Find where the given text appears and provide that cell's center as [x, y] coordinate. 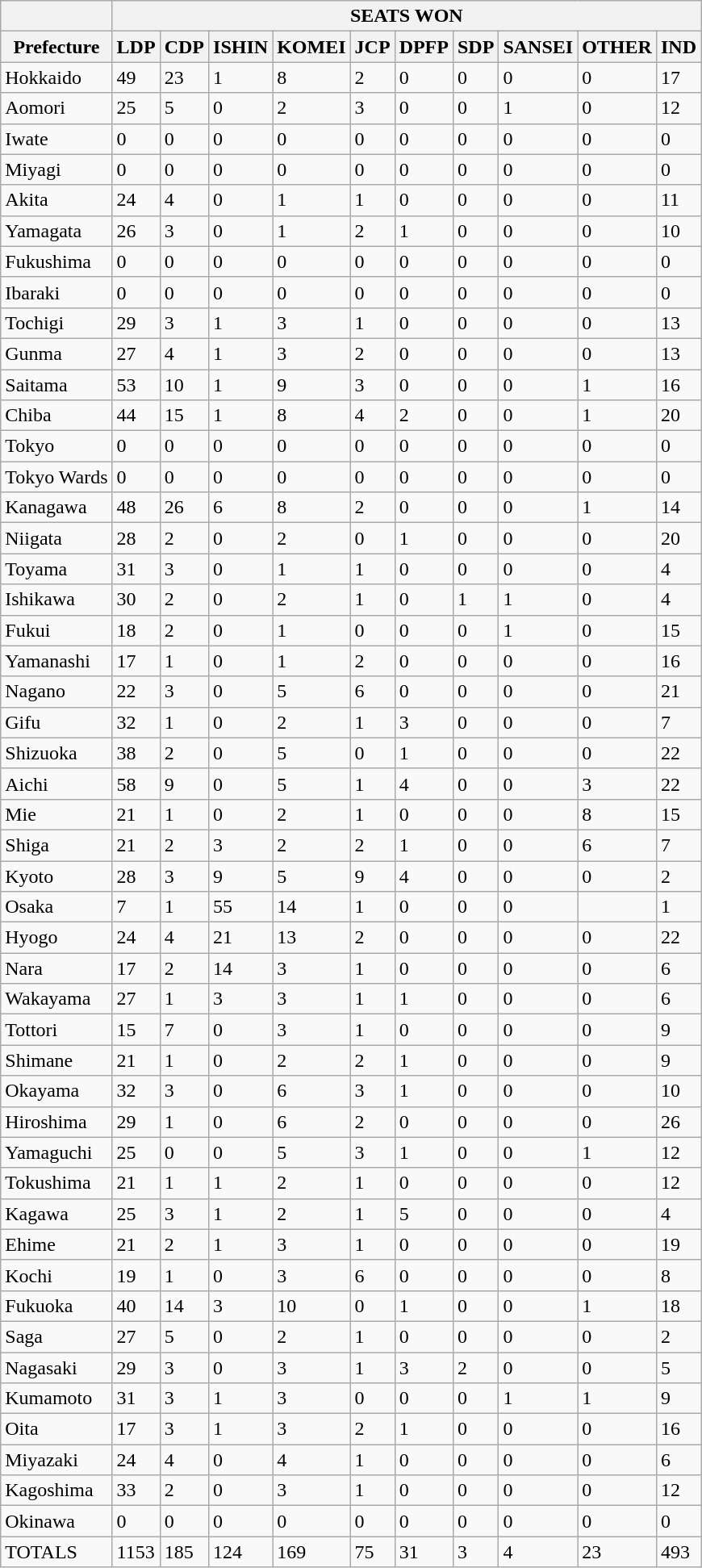
Shimane [56, 1060]
CDP [184, 47]
33 [136, 1491]
Oita [56, 1429]
Aichi [56, 784]
Kagoshima [56, 1491]
Tokyo Wards [56, 477]
Kanagawa [56, 508]
Yamaguchi [56, 1152]
Iwate [56, 139]
KOMEI [311, 47]
Gifu [56, 722]
Kumamoto [56, 1399]
169 [311, 1552]
SANSEI [538, 47]
49 [136, 77]
Fukui [56, 630]
TOTALS [56, 1552]
Yamanashi [56, 661]
58 [136, 784]
75 [373, 1552]
Shiga [56, 845]
Kyoto [56, 876]
JCP [373, 47]
Tokushima [56, 1183]
Osaka [56, 907]
OTHER [617, 47]
40 [136, 1306]
LDP [136, 47]
Tottori [56, 1030]
Niigata [56, 538]
185 [184, 1552]
38 [136, 753]
Shizuoka [56, 753]
48 [136, 508]
Akita [56, 200]
Tokyo [56, 446]
Toyama [56, 569]
Saitama [56, 385]
Ehime [56, 1244]
Ishikawa [56, 600]
Miyazaki [56, 1460]
Hyogo [56, 938]
55 [240, 907]
Mie [56, 814]
124 [240, 1552]
493 [678, 1552]
Yamagata [56, 231]
Kochi [56, 1275]
44 [136, 416]
11 [678, 200]
ISHIN [240, 47]
DPFP [424, 47]
Aomori [56, 108]
Ibaraki [56, 292]
Tochigi [56, 323]
Nagasaki [56, 1368]
Nara [56, 968]
Hiroshima [56, 1122]
Saga [56, 1336]
Miyagi [56, 169]
SEATS WON [407, 16]
Prefecture [56, 47]
Wakayama [56, 999]
Gunma [56, 353]
IND [678, 47]
30 [136, 600]
Okayama [56, 1091]
SDP [475, 47]
Hokkaido [56, 77]
Nagano [56, 692]
1153 [136, 1552]
Fukuoka [56, 1306]
Fukushima [56, 261]
53 [136, 385]
Kagawa [56, 1214]
Chiba [56, 416]
Okinawa [56, 1521]
